Pinpoint the cell where the given text exists, returning its [x, y] midpoint coordinate. 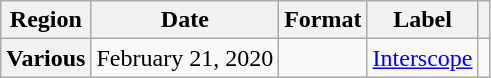
Interscope [422, 58]
February 21, 2020 [185, 58]
Date [185, 20]
Label [422, 20]
Format [323, 20]
Region [46, 20]
Various [46, 58]
